From the cell containing the given text, extract its center point as [x, y] coordinate. 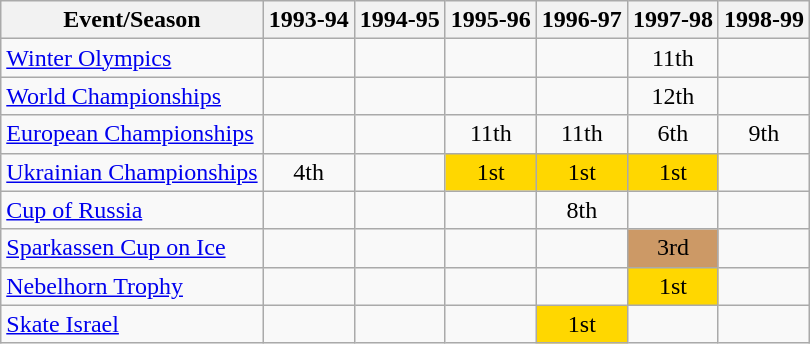
1996-97 [582, 20]
Nebelhorn Trophy [132, 286]
Event/Season [132, 20]
6th [672, 134]
Skate Israel [132, 324]
1993-94 [308, 20]
1998-99 [764, 20]
9th [764, 134]
12th [672, 96]
3rd [672, 248]
1997-98 [672, 20]
Ukrainian Championships [132, 172]
1995-96 [490, 20]
8th [582, 210]
World Championships [132, 96]
Winter Olympics [132, 58]
Sparkassen Cup on Ice [132, 248]
Cup of Russia [132, 210]
4th [308, 172]
1994-95 [400, 20]
European Championships [132, 134]
